Return the (x, y) coordinate for the center point of the cell that contains the specified text.  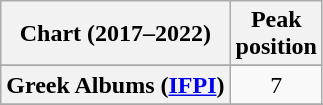
Chart (2017–2022) (116, 34)
Greek Albums (IFPI) (116, 85)
7 (276, 85)
Peakposition (276, 34)
